Provide the (x, y) coordinate of the cell's center where the given text is located.  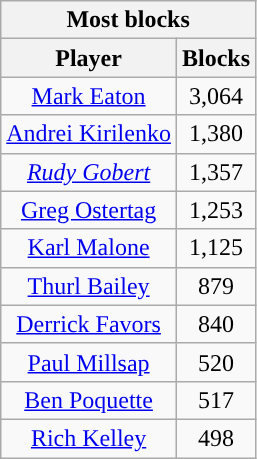
Blocks (216, 58)
1,125 (216, 248)
840 (216, 324)
517 (216, 400)
Player (89, 58)
Derrick Favors (89, 324)
Most blocks (128, 20)
Paul Millsap (89, 362)
Mark Eaton (89, 96)
498 (216, 438)
1,253 (216, 210)
Ben Poquette (89, 400)
520 (216, 362)
879 (216, 286)
Greg Ostertag (89, 210)
1,357 (216, 172)
Rudy Gobert (89, 172)
Rich Kelley (89, 438)
Thurl Bailey (89, 286)
Andrei Kirilenko (89, 134)
Karl Malone (89, 248)
3,064 (216, 96)
1,380 (216, 134)
